Identify which cell holds the provided text, then report its (X, Y) central coordinate. 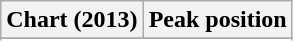
Peak position (218, 20)
Chart (2013) (72, 20)
